Determine the (X, Y) coordinate at the center of the cell enclosing the given text.  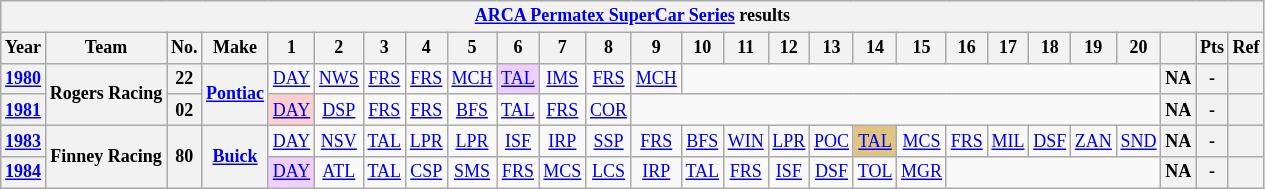
Make (236, 48)
2 (338, 48)
16 (966, 48)
SND (1138, 140)
LCS (609, 172)
COR (609, 110)
22 (184, 78)
17 (1008, 48)
02 (184, 110)
1981 (24, 110)
POC (832, 140)
Year (24, 48)
NSV (338, 140)
MGR (922, 172)
1980 (24, 78)
NWS (338, 78)
20 (1138, 48)
3 (384, 48)
IMS (562, 78)
7 (562, 48)
Pts (1212, 48)
Pontiac (236, 94)
10 (702, 48)
19 (1094, 48)
11 (746, 48)
1983 (24, 140)
1 (291, 48)
No. (184, 48)
ZAN (1094, 140)
SMS (472, 172)
Rogers Racing (106, 94)
9 (656, 48)
13 (832, 48)
Buick (236, 156)
Team (106, 48)
TOL (874, 172)
8 (609, 48)
MIL (1008, 140)
CSP (426, 172)
4 (426, 48)
Ref (1246, 48)
14 (874, 48)
DSP (338, 110)
ATL (338, 172)
WIN (746, 140)
12 (789, 48)
80 (184, 156)
1984 (24, 172)
SSP (609, 140)
18 (1050, 48)
5 (472, 48)
ARCA Permatex SuperCar Series results (632, 16)
Finney Racing (106, 156)
15 (922, 48)
6 (518, 48)
